Extract the (X, Y) coordinate from the center of the cell holding the provided text.  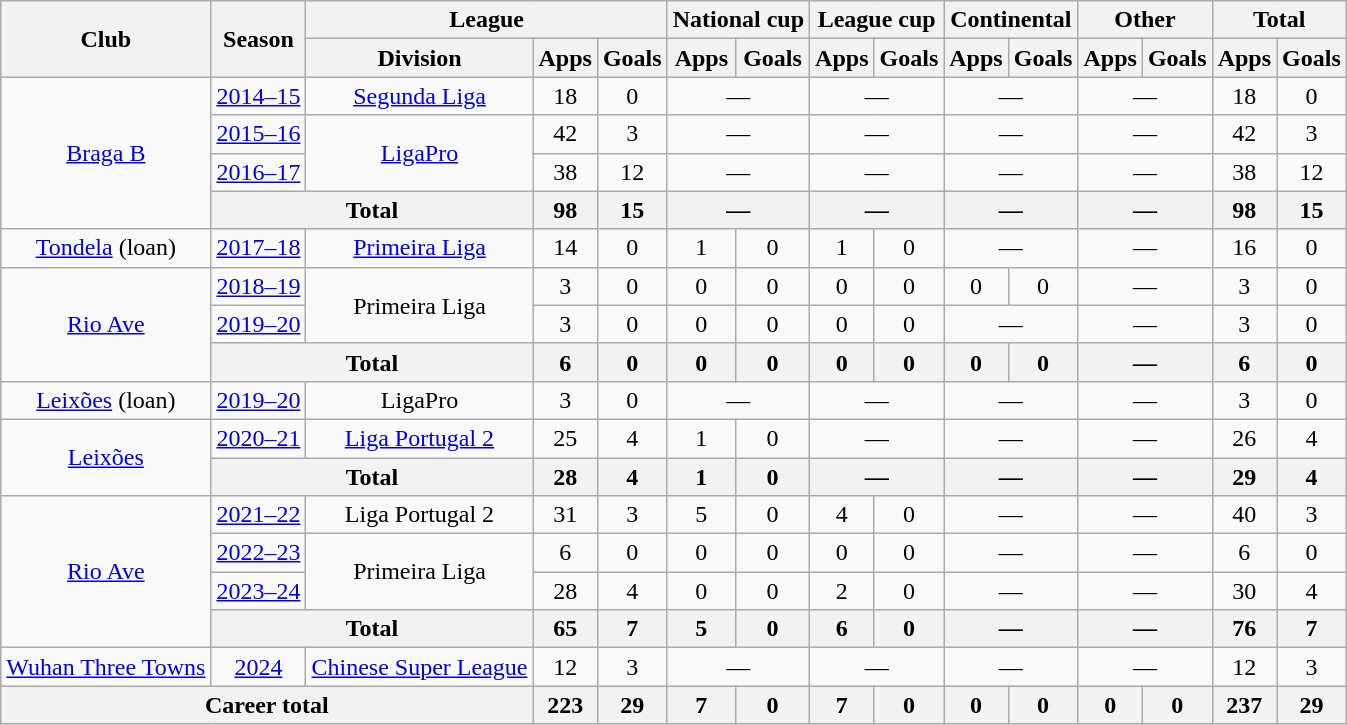
2021–22 (258, 515)
Club (106, 39)
Other (1145, 20)
14 (565, 248)
2017–18 (258, 248)
30 (1244, 591)
25 (565, 438)
League (486, 20)
Career total (267, 705)
Wuhan Three Towns (106, 667)
National cup (738, 20)
40 (1244, 515)
26 (1244, 438)
2 (842, 591)
2023–24 (258, 591)
2016–17 (258, 172)
2018–19 (258, 286)
Tondela (loan) (106, 248)
Segunda Liga (420, 96)
Continental (1011, 20)
Leixões (loan) (106, 400)
2015–16 (258, 134)
Chinese Super League (420, 667)
Division (420, 58)
2020–21 (258, 438)
2014–15 (258, 96)
Braga B (106, 153)
2024 (258, 667)
Season (258, 39)
League cup (877, 20)
16 (1244, 248)
76 (1244, 629)
237 (1244, 705)
31 (565, 515)
Leixões (106, 457)
2022–23 (258, 553)
223 (565, 705)
65 (565, 629)
